Extract the (X, Y) coordinate from the center of the cell holding the provided text.  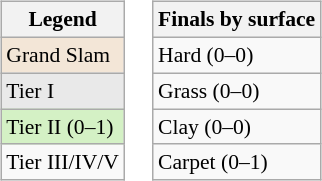
Carpet (0–1) (236, 162)
Finals by surface (236, 20)
Legend (62, 20)
Tier III/IV/V (62, 162)
Tier II (0–1) (62, 127)
Grass (0–0) (236, 91)
Tier I (62, 91)
Hard (0–0) (236, 55)
Clay (0–0) (236, 127)
Grand Slam (62, 55)
